Determine the [x, y] coordinate at the center of the cell enclosing the given text.  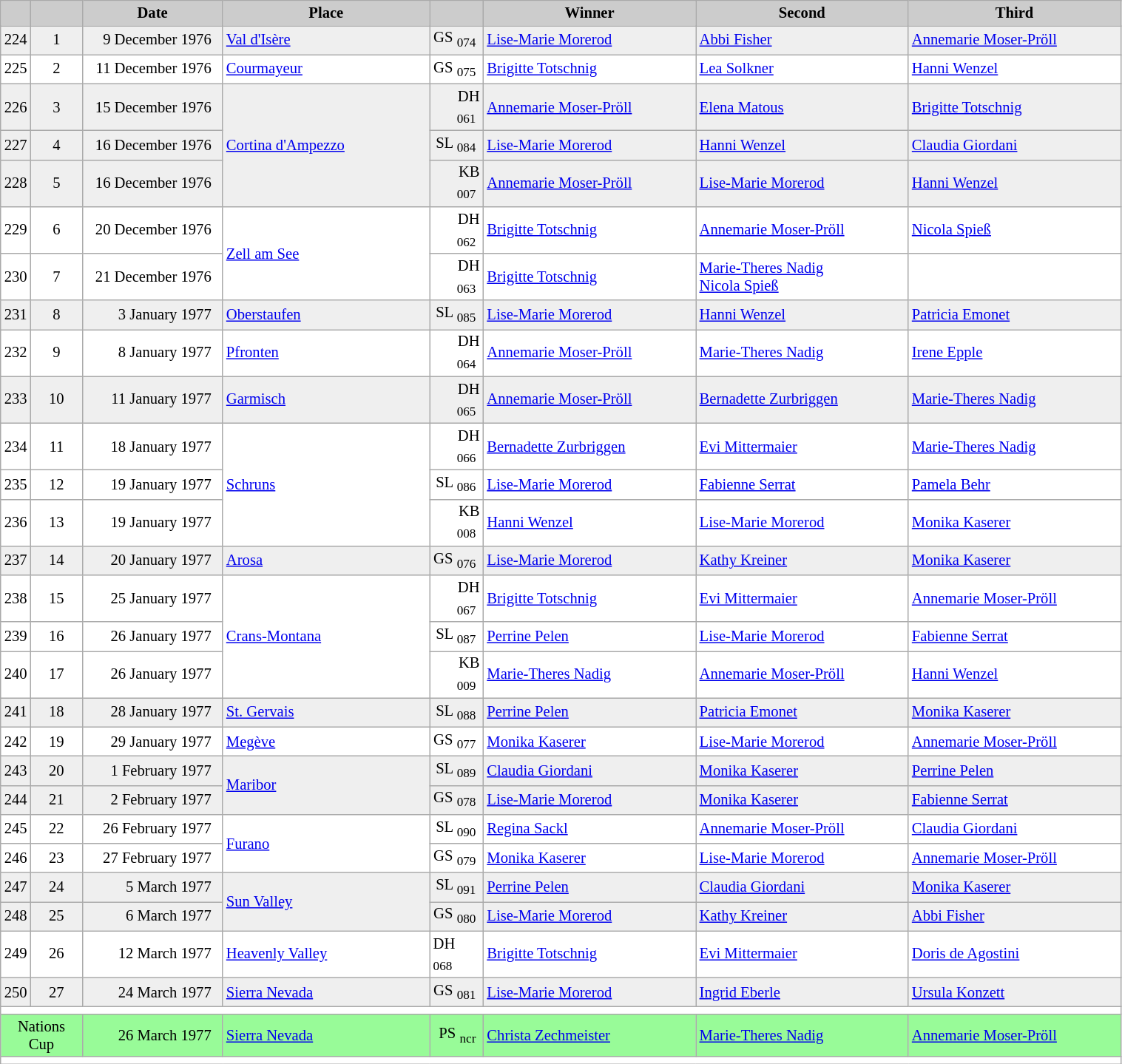
224 [16, 40]
Lea Solkner [802, 70]
20 December 1976 [152, 229]
26 March 1977 [152, 1035]
246 [16, 858]
Elena Matous [802, 106]
29 January 1977 [152, 741]
3 January 1977 [152, 315]
Zell am See [326, 253]
Doris de Agostini [1015, 954]
231 [16, 315]
Christa Zechmeister [589, 1035]
13 [56, 522]
Nicola Spieß [1015, 229]
Nations Cup [41, 1035]
6 [56, 229]
11 December 1976 [152, 70]
19 [56, 741]
1 February 1977 [152, 770]
24 [56, 887]
236 [16, 522]
SL 089 [457, 770]
15 December 1976 [152, 106]
12 [56, 484]
GS 075 [457, 70]
227 [16, 145]
GS 074 [457, 40]
239 [16, 636]
Courmayeur [326, 70]
237 [16, 560]
233 [16, 399]
Megève [326, 741]
KB 007 [457, 183]
6 March 1977 [152, 915]
Heavenly Valley [326, 954]
244 [16, 800]
245 [16, 828]
7 [56, 277]
10 [56, 399]
DH 061 [457, 106]
Regina Sackl [589, 828]
Third [1015, 13]
2 February 1977 [152, 800]
KB 008 [457, 522]
27 February 1977 [152, 858]
20 [56, 770]
Maribor [326, 785]
232 [16, 352]
235 [16, 484]
225 [16, 70]
14 [56, 560]
Val d'Isère [326, 40]
247 [16, 887]
21 [56, 800]
12 March 1977 [152, 954]
DH 062 [457, 229]
26 February 1977 [152, 828]
28 January 1977 [152, 713]
SL 086 [457, 484]
Pfronten [326, 352]
KB 009 [457, 674]
240 [16, 674]
21 December 1976 [152, 277]
2 [56, 70]
Ursula Konzett [1015, 992]
Cortina d'Ampezzo [326, 145]
Date [152, 13]
Marie-Theres Nadig Nicola Spieß [802, 277]
Winner [589, 13]
Ingrid Eberle [802, 992]
242 [16, 741]
15 [56, 599]
11 [56, 447]
DH 064 [457, 352]
234 [16, 447]
SL 090 [457, 828]
4 [56, 145]
22 [56, 828]
Furano [326, 843]
SL 085 [457, 315]
SL 091 [457, 887]
230 [16, 277]
8 January 1977 [152, 352]
Irene Epple [1015, 352]
25 [56, 915]
23 [56, 858]
9 December 1976 [152, 40]
GS 081 [457, 992]
DH 066 [457, 447]
27 [56, 992]
Sun Valley [326, 902]
18 [56, 713]
GS 076 [457, 560]
GS 079 [457, 858]
228 [16, 183]
Crans-Montana [326, 637]
PS ncr [457, 1035]
Place [326, 13]
9 [56, 352]
25 January 1977 [152, 599]
11 January 1977 [152, 399]
GS 077 [457, 741]
Garmisch [326, 399]
DH 063 [457, 277]
3 [56, 106]
GS 078 [457, 800]
243 [16, 770]
SL 087 [457, 636]
5 March 1977 [152, 887]
26 [56, 954]
Second [802, 13]
1 [56, 40]
DH 065 [457, 399]
248 [16, 915]
226 [16, 106]
17 [56, 674]
229 [16, 229]
238 [16, 599]
5 [56, 183]
16 [56, 636]
St. Gervais [326, 713]
20 January 1977 [152, 560]
SL 084 [457, 145]
Pamela Behr [1015, 484]
24 March 1977 [152, 992]
DH 068 [457, 954]
DH 067 [457, 599]
SL 088 [457, 713]
250 [16, 992]
18 January 1977 [152, 447]
Schruns [326, 484]
Oberstaufen [326, 315]
8 [56, 315]
Arosa [326, 560]
GS 080 [457, 915]
249 [16, 954]
241 [16, 713]
